Determine the [x, y] coordinate at the center of the cell enclosing the given text.  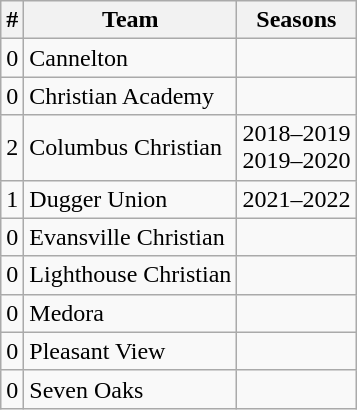
Lighthouse Christian [130, 275]
2021–2022 [296, 199]
Pleasant View [130, 351]
1 [12, 199]
Team [130, 20]
2018–20192019–2020 [296, 148]
Christian Academy [130, 96]
2 [12, 148]
Seven Oaks [130, 389]
Seasons [296, 20]
Medora [130, 313]
# [12, 20]
Evansville Christian [130, 237]
Dugger Union [130, 199]
Cannelton [130, 58]
Columbus Christian [130, 148]
